Determine the (x, y) coordinate at the center of the cell enclosing the given text.  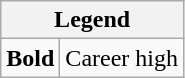
Bold (30, 58)
Legend (92, 20)
Career high (122, 58)
